Locate the cell with the specified text and output its (x, y) center coordinate. 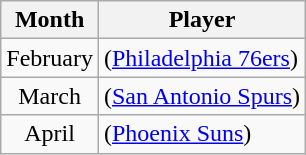
April (50, 134)
February (50, 58)
Month (50, 20)
Player (202, 20)
(Philadelphia 76ers) (202, 58)
(San Antonio Spurs) (202, 96)
(Phoenix Suns) (202, 134)
March (50, 96)
